Pinpoint the cell where the given text exists, returning its [x, y] midpoint coordinate. 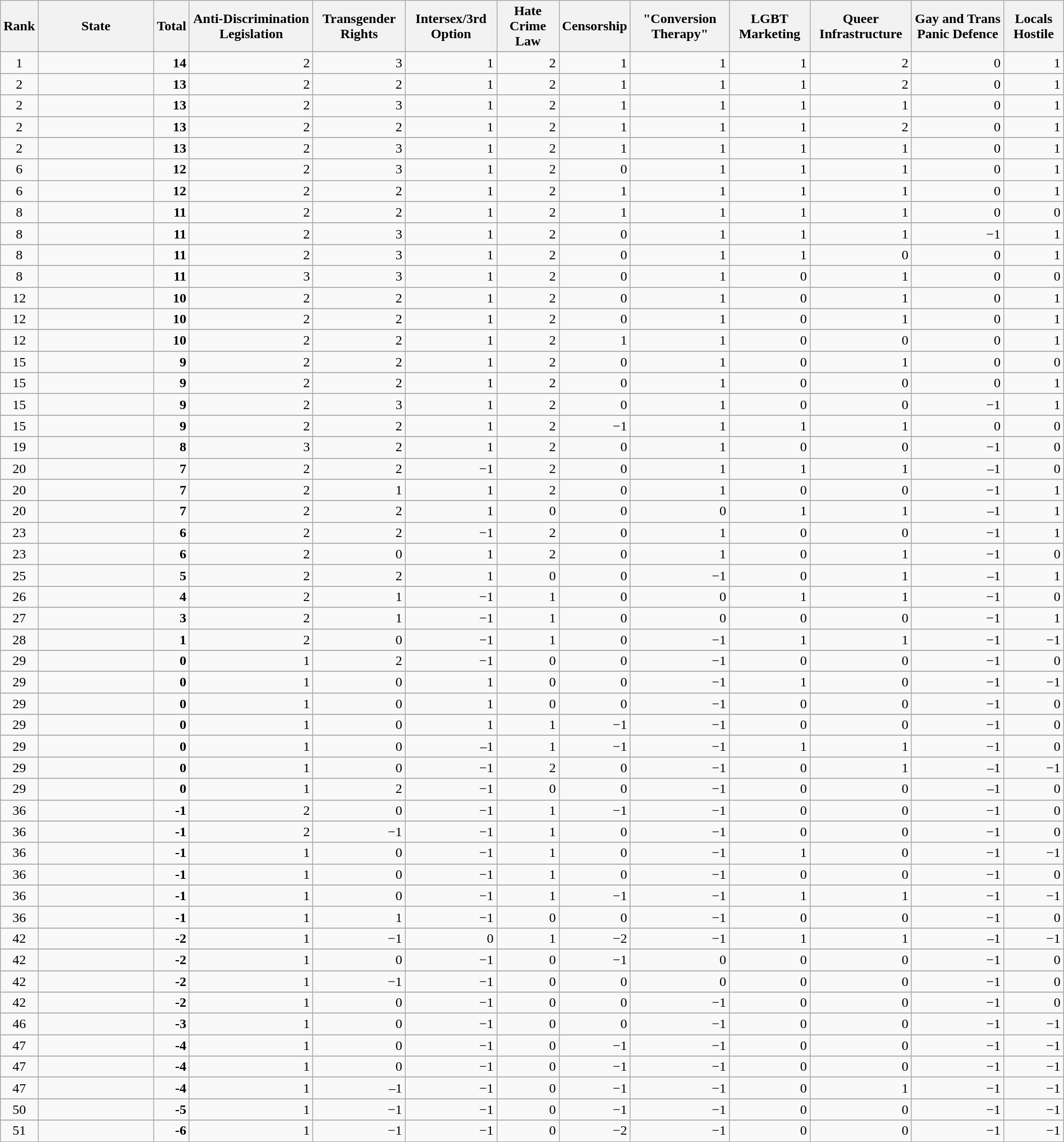
-3 [172, 1024]
-5 [172, 1109]
Locals Hostile [1034, 26]
51 [19, 1131]
19 [19, 447]
5 [172, 575]
"Conversion Therapy" [680, 26]
50 [19, 1109]
4 [172, 597]
Queer Infrastructure [861, 26]
46 [19, 1024]
Gay and Trans Panic Defence [957, 26]
Rank [19, 26]
Transgender Rights [359, 26]
LGBT Marketing [769, 26]
25 [19, 575]
State [96, 26]
Intersex/3rd Option [451, 26]
28 [19, 639]
26 [19, 597]
14 [172, 63]
Hate Crime Law [528, 26]
27 [19, 618]
Total [172, 26]
Anti-Discrimination Legislation [251, 26]
Censorship [595, 26]
-6 [172, 1131]
